Identify which cell holds the provided text, then report its (X, Y) central coordinate. 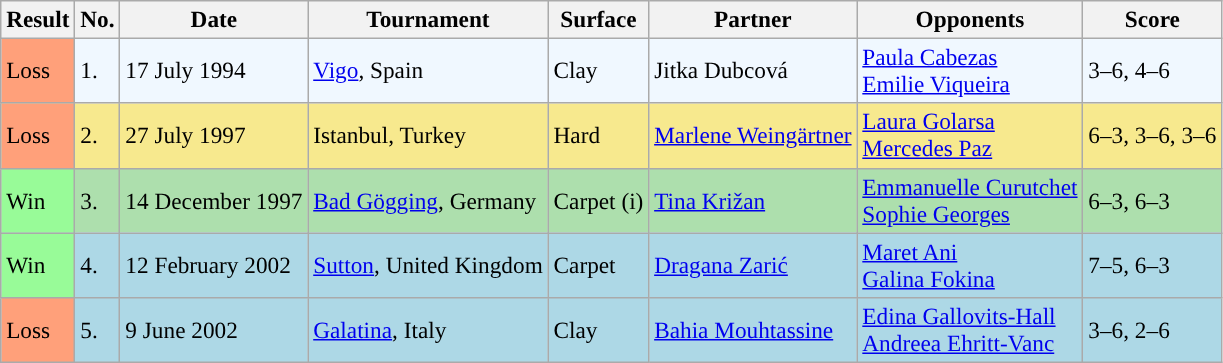
Sutton, United Kingdom (428, 264)
27 July 1997 (214, 136)
Istanbul, Turkey (428, 136)
2. (98, 136)
14 December 1997 (214, 200)
9 June 2002 (214, 330)
Hard (598, 136)
No. (98, 19)
Laura Golarsa Mercedes Paz (970, 136)
Tina Križan (753, 200)
Opponents (970, 19)
Marlene Weingärtner (753, 136)
Emmanuelle Curutchet Sophie Georges (970, 200)
Partner (753, 19)
Carpet (598, 264)
4. (98, 264)
Vigo, Spain (428, 70)
6–3, 3–6, 3–6 (1152, 136)
Surface (598, 19)
Tournament (428, 19)
3–6, 4–6 (1152, 70)
Date (214, 19)
Result (38, 19)
1. (98, 70)
17 July 1994 (214, 70)
Dragana Zarić (753, 264)
Jitka Dubcová (753, 70)
Bahia Mouhtassine (753, 330)
12 February 2002 (214, 264)
Maret Ani Galina Fokina (970, 264)
6–3, 6–3 (1152, 200)
Edina Gallovits-Hall Andreea Ehritt-Vanc (970, 330)
7–5, 6–3 (1152, 264)
Bad Gögging, Germany (428, 200)
3–6, 2–6 (1152, 330)
Galatina, Italy (428, 330)
Paula Cabezas Emilie Viqueira (970, 70)
3. (98, 200)
Score (1152, 19)
Carpet (i) (598, 200)
5. (98, 330)
